Return (x, y) of the center of cell containing provided text 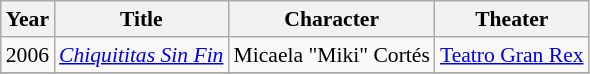
Theater (512, 19)
Character (331, 19)
Year (28, 19)
2006 (28, 55)
Micaela "Miki" Cortés (331, 55)
Chiquititas Sin Fin (141, 55)
Title (141, 19)
Teatro Gran Rex (512, 55)
